Provide the [X, Y] coordinate of the cell's center where the given text is located.  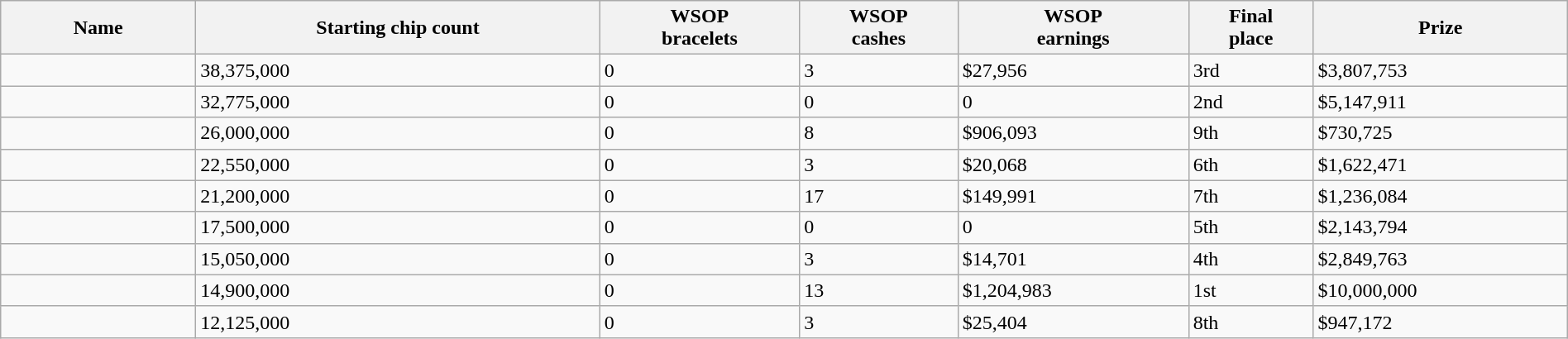
38,375,000 [398, 70]
$1,204,983 [1073, 290]
$5,147,911 [1441, 102]
WSOPbracelets [700, 28]
$14,701 [1073, 259]
Starting chip count [398, 28]
32,775,000 [398, 102]
26,000,000 [398, 133]
22,550,000 [398, 165]
6th [1250, 165]
12,125,000 [398, 322]
15,050,000 [398, 259]
$20,068 [1073, 165]
$730,725 [1441, 133]
$27,956 [1073, 70]
8th [1250, 322]
$25,404 [1073, 322]
Prize [1441, 28]
$1,622,471 [1441, 165]
21,200,000 [398, 196]
$2,143,794 [1441, 227]
Name [98, 28]
$947,172 [1441, 322]
$149,991 [1073, 196]
3rd [1250, 70]
$10,000,000 [1441, 290]
9th [1250, 133]
8 [879, 133]
14,900,000 [398, 290]
$3,807,753 [1441, 70]
1st [1250, 290]
$2,849,763 [1441, 259]
17,500,000 [398, 227]
13 [879, 290]
4th [1250, 259]
WSOPcashes [879, 28]
7th [1250, 196]
5th [1250, 227]
2nd [1250, 102]
$1,236,084 [1441, 196]
WSOPearnings [1073, 28]
Finalplace [1250, 28]
$906,093 [1073, 133]
17 [879, 196]
